Search for the cell housing the specified text and yield its (X, Y) center coordinate. 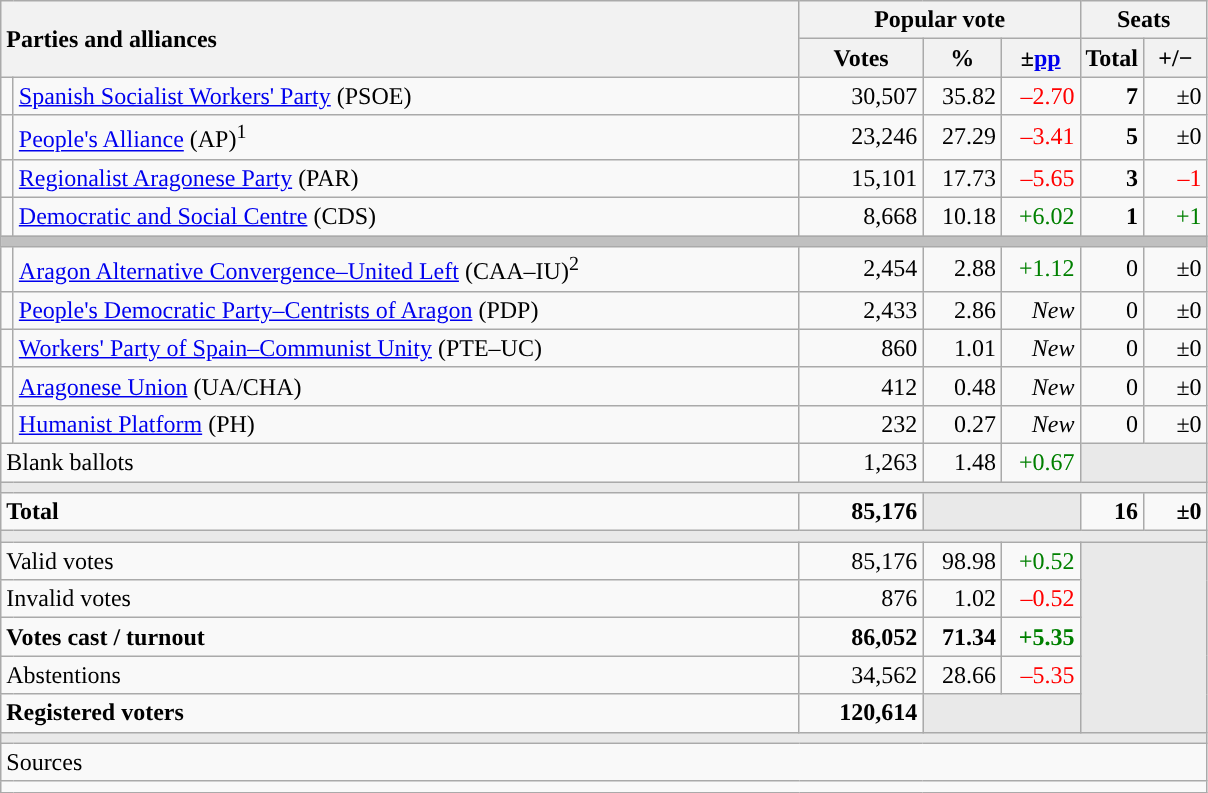
People's Alliance (AP)1 (406, 138)
Blank ballots (400, 462)
28.66 (962, 675)
232 (861, 424)
Parties and alliances (400, 39)
2.88 (962, 270)
Democratic and Social Centre (CDS) (406, 217)
–3.41 (1040, 138)
+0.52 (1040, 561)
+1 (1176, 217)
1 (1112, 217)
98.98 (962, 561)
Workers' Party of Spain–Communist Unity (PTE–UC) (406, 348)
120,614 (861, 713)
23,246 (861, 138)
30,507 (861, 96)
Humanist Platform (PH) (406, 424)
1.02 (962, 599)
2,454 (861, 270)
% (962, 58)
Sources (604, 762)
–2.70 (1040, 96)
1.48 (962, 462)
10.18 (962, 217)
Aragon Alternative Convergence–United Left (CAA–IU)2 (406, 270)
17.73 (962, 178)
876 (861, 599)
+5.35 (1040, 637)
412 (861, 386)
1.01 (962, 348)
86,052 (861, 637)
Seats (1144, 20)
5 (1112, 138)
+/− (1176, 58)
27.29 (962, 138)
8,668 (861, 217)
–5.65 (1040, 178)
2,433 (861, 310)
–1 (1176, 178)
+0.67 (1040, 462)
Abstentions (400, 675)
1,263 (861, 462)
3 (1112, 178)
Popular vote (940, 20)
–5.35 (1040, 675)
±pp (1040, 58)
7 (1112, 96)
16 (1112, 512)
Invalid votes (400, 599)
Aragonese Union (UA/CHA) (406, 386)
Registered voters (400, 713)
860 (861, 348)
15,101 (861, 178)
Votes cast / turnout (400, 637)
0.27 (962, 424)
Regionalist Aragonese Party (PAR) (406, 178)
Votes (861, 58)
People's Democratic Party–Centrists of Aragon (PDP) (406, 310)
Valid votes (400, 561)
Spanish Socialist Workers' Party (PSOE) (406, 96)
2.86 (962, 310)
0.48 (962, 386)
35.82 (962, 96)
+1.12 (1040, 270)
71.34 (962, 637)
–0.52 (1040, 599)
+6.02 (1040, 217)
34,562 (861, 675)
